Provide the (X, Y) coordinate of the cell's center where the given text is located.  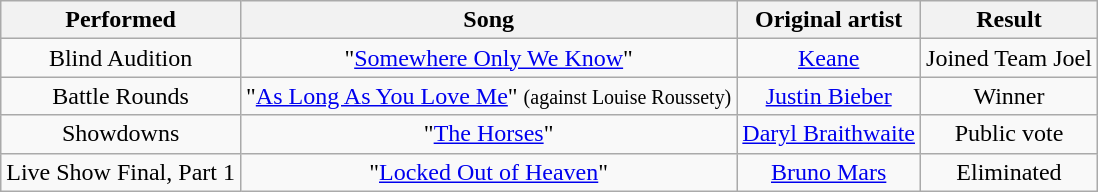
Joined Team Joel (1010, 58)
"Somewhere Only We Know" (488, 58)
Result (1010, 20)
Blind Audition (121, 58)
Live Show Final, Part 1 (121, 172)
Public vote (1010, 134)
Eliminated (1010, 172)
Daryl Braithwaite (829, 134)
Showdowns (121, 134)
Battle Rounds (121, 96)
"The Horses" (488, 134)
Song (488, 20)
Original artist (829, 20)
"As Long As You Love Me" (against Louise Roussety) (488, 96)
Bruno Mars (829, 172)
Justin Bieber (829, 96)
"Locked Out of Heaven" (488, 172)
Winner (1010, 96)
Performed (121, 20)
Keane (829, 58)
